Capture the cell that displays the provided text and extract its [x, y] central coordinate. 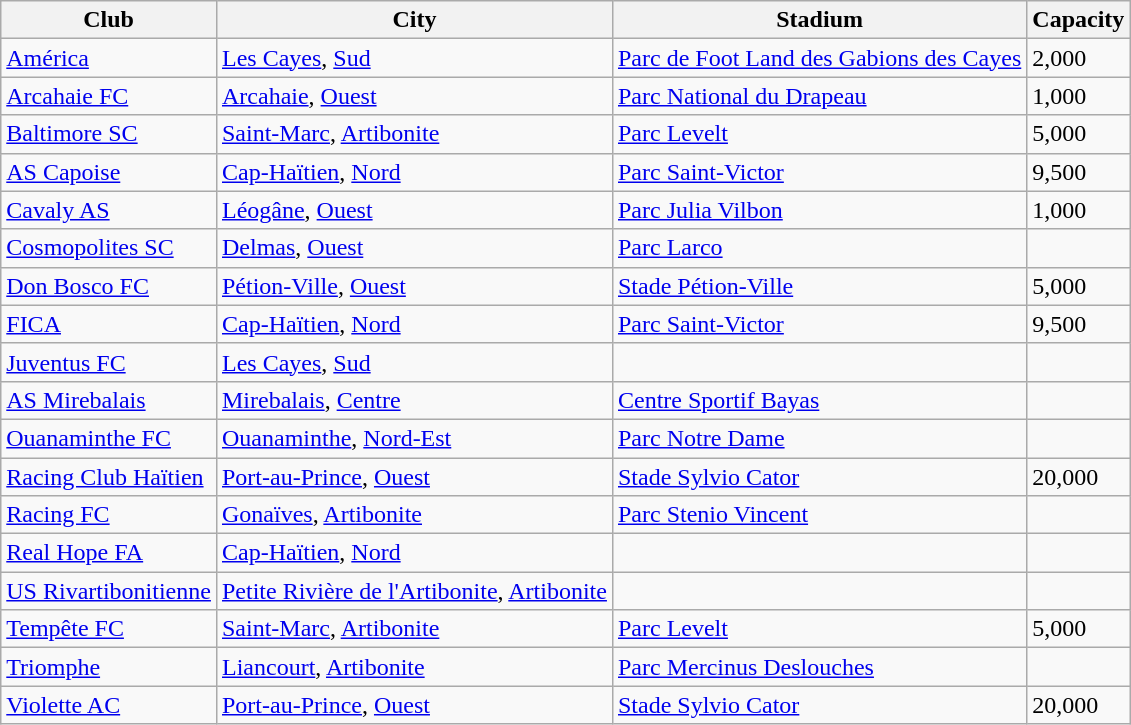
Delmas, Ouest [414, 248]
Parc National du Drapeau [819, 96]
AS Mirebalais [109, 400]
Club [109, 20]
Parc Notre Dame [819, 438]
Capacity [1078, 20]
Parc Stenio Vincent [819, 515]
Centre Sportif Bayas [819, 400]
Léogâne, Ouest [414, 210]
Racing Club Haïtien [109, 477]
Parc Mercinus Deslouches [819, 667]
Parc de Foot Land des Gabions des Cayes [819, 58]
Mirebalais, Centre [414, 400]
Baltimore SC [109, 134]
Triomphe [109, 667]
Ouanaminthe FC [109, 438]
Arcahaie FC [109, 96]
FICA [109, 324]
Gonaïves, Artibonite [414, 515]
Tempête FC [109, 629]
Ouanaminthe, Nord-Est [414, 438]
Parc Larco [819, 248]
City [414, 20]
América [109, 58]
Violette AC [109, 705]
Liancourt, Artibonite [414, 667]
Racing FC [109, 515]
2,000 [1078, 58]
Real Hope FA [109, 553]
Don Bosco FC [109, 286]
Parc Julia Vilbon [819, 210]
AS Capoise [109, 172]
Stade Pétion-Ville [819, 286]
US Rivartibonitienne [109, 591]
Arcahaie, Ouest [414, 96]
Juventus FC [109, 362]
Cavaly AS [109, 210]
Stadium [819, 20]
Cosmopolites SC [109, 248]
Petite Rivière de l'Artibonite, Artibonite [414, 591]
Pétion-Ville, Ouest [414, 286]
